Determine the [X, Y] coordinate at the center of the cell enclosing the given text.  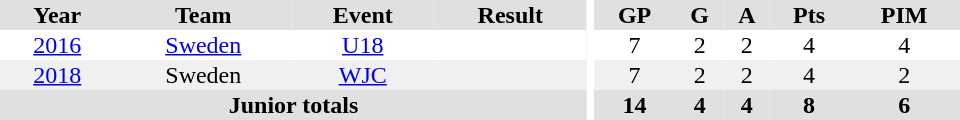
A [747, 15]
Team [204, 15]
2018 [58, 75]
Year [58, 15]
Result [511, 15]
6 [904, 105]
Event [363, 15]
PIM [904, 15]
GP [635, 15]
Pts [810, 15]
Junior totals [294, 105]
G [700, 15]
8 [810, 105]
U18 [363, 45]
WJC [363, 75]
2016 [58, 45]
14 [635, 105]
